Output the [X, Y] coordinate of the center of the cell containing the given text.  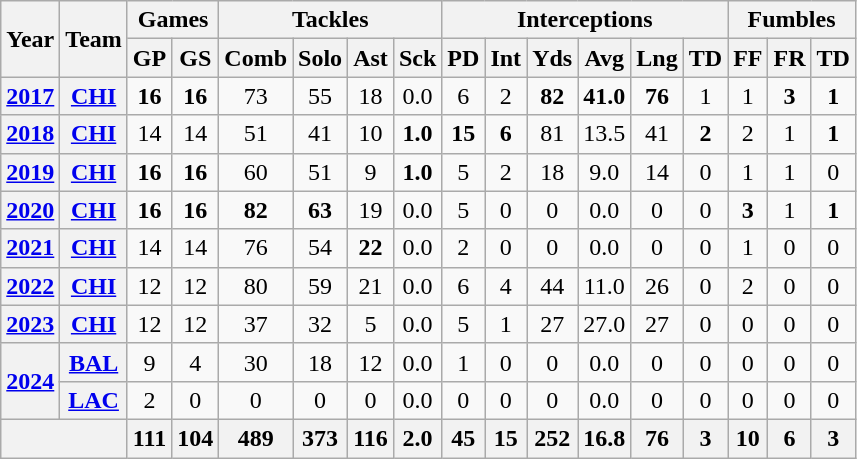
Team [94, 39]
41.0 [604, 96]
Games [172, 20]
45 [464, 438]
2021 [30, 248]
9.0 [604, 172]
Tackles [330, 20]
Sck [417, 58]
27.0 [604, 324]
2018 [30, 134]
373 [320, 438]
BAL [94, 362]
60 [256, 172]
37 [256, 324]
30 [256, 362]
Ast [371, 58]
44 [552, 286]
111 [149, 438]
13.5 [604, 134]
FR [790, 58]
80 [256, 286]
63 [320, 210]
73 [256, 96]
Avg [604, 58]
LAC [94, 400]
2022 [30, 286]
252 [552, 438]
GP [149, 58]
Solo [320, 58]
81 [552, 134]
Comb [256, 58]
Year [30, 39]
11.0 [604, 286]
2023 [30, 324]
Int [506, 58]
2019 [30, 172]
2024 [30, 381]
16.8 [604, 438]
FF [748, 58]
Lng [657, 58]
PD [464, 58]
2020 [30, 210]
22 [371, 248]
2017 [30, 96]
Yds [552, 58]
Interceptions [585, 20]
116 [371, 438]
26 [657, 286]
489 [256, 438]
19 [371, 210]
21 [371, 286]
54 [320, 248]
55 [320, 96]
104 [196, 438]
GS [196, 58]
2.0 [417, 438]
59 [320, 286]
32 [320, 324]
Fumbles [792, 20]
